Output the [x, y] coordinate of the center of the cell containing the given text.  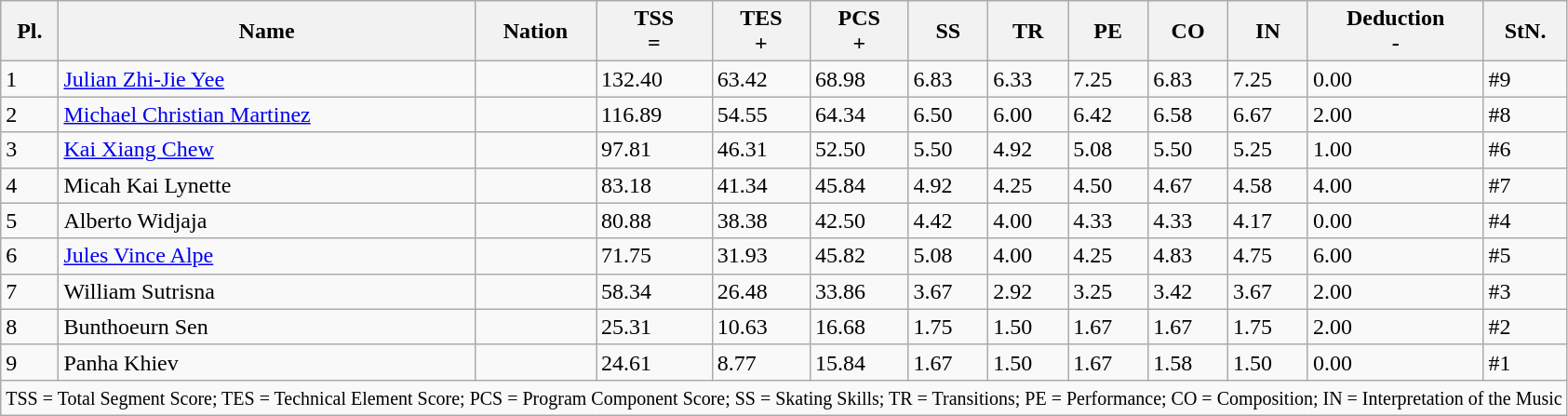
38.38 [761, 221]
116.89 [653, 114]
58.34 [653, 291]
#4 [1525, 221]
4.83 [1188, 256]
1.58 [1188, 362]
9 [30, 362]
8 [30, 327]
6.33 [1028, 79]
4.58 [1268, 185]
2 [30, 114]
63.42 [761, 79]
Kai Xiang Chew [266, 150]
41.34 [761, 185]
97.81 [653, 150]
10.63 [761, 327]
TES + [761, 32]
52.50 [860, 150]
TR [1028, 32]
132.40 [653, 79]
3.42 [1188, 291]
64.34 [860, 114]
1 [30, 79]
StN. [1525, 32]
6.50 [948, 114]
#5 [1525, 256]
24.61 [653, 362]
Micah Kai Lynette [266, 185]
4.50 [1108, 185]
Name [266, 32]
6.67 [1268, 114]
6.42 [1108, 114]
4.42 [948, 221]
IN [1268, 32]
#9 [1525, 79]
#7 [1525, 185]
Bunthoeurn Sen [266, 327]
#3 [1525, 291]
#2 [1525, 327]
8.77 [761, 362]
46.31 [761, 150]
45.82 [860, 256]
Deduction- [1395, 32]
4 [30, 185]
45.84 [860, 185]
#6 [1525, 150]
33.86 [860, 291]
Pl. [30, 32]
4.67 [1188, 185]
PE [1108, 32]
Julian Zhi-Jie Yee [266, 79]
25.31 [653, 327]
TSS = [653, 32]
6.58 [1188, 114]
7 [30, 291]
31.93 [761, 256]
Jules Vince Alpe [266, 256]
#1 [1525, 362]
6 [30, 256]
William Sutrisna [266, 291]
80.88 [653, 221]
26.48 [761, 291]
Alberto Widjaja [266, 221]
16.68 [860, 327]
SS [948, 32]
42.50 [860, 221]
5.25 [1268, 150]
83.18 [653, 185]
2.92 [1028, 291]
CO [1188, 32]
3 [30, 150]
Panha Khiev [266, 362]
1.00 [1395, 150]
4.17 [1268, 221]
68.98 [860, 79]
15.84 [860, 362]
71.75 [653, 256]
#8 [1525, 114]
54.55 [761, 114]
PCS + [860, 32]
4.75 [1268, 256]
Michael Christian Martinez [266, 114]
3.25 [1108, 291]
5 [30, 221]
Nation [535, 32]
